Locate the cell with the specified text and output its (X, Y) center coordinate. 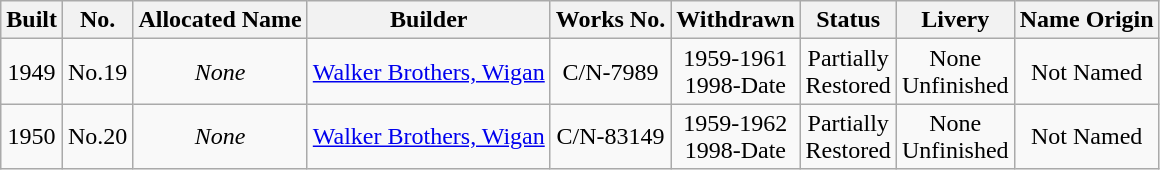
Builder (428, 20)
Withdrawn (736, 20)
1950 (32, 136)
No.19 (98, 72)
1959-19611998-Date (736, 72)
C/N-7989 (610, 72)
Status (848, 20)
No.20 (98, 136)
Allocated Name (220, 20)
No. (98, 20)
Built (32, 20)
1949 (32, 72)
1959-19621998-Date (736, 136)
Works No. (610, 20)
Name Origin (1086, 20)
Livery (955, 20)
C/N-83149 (610, 136)
